Return the [x, y] coordinate for the center point of the cell that contains the specified text.  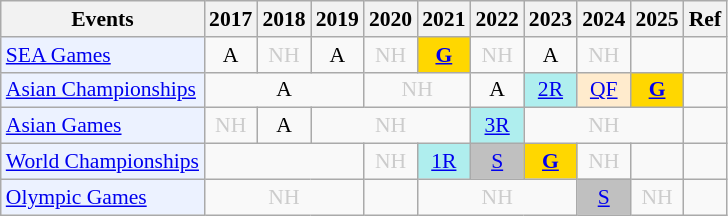
2019 [338, 19]
Olympic Games [102, 197]
Asian Games [102, 126]
Ref [705, 19]
1R [444, 162]
2020 [390, 19]
3R [498, 126]
2023 [550, 19]
QF [604, 90]
2R [550, 90]
2025 [656, 19]
2018 [284, 19]
Asian Championships [102, 90]
2017 [230, 19]
SEA Games [102, 55]
Events [102, 19]
2022 [498, 19]
World Championships [102, 162]
2021 [444, 19]
2024 [604, 19]
